Provide the (X, Y) coordinate of the cell's center where the given text is located.  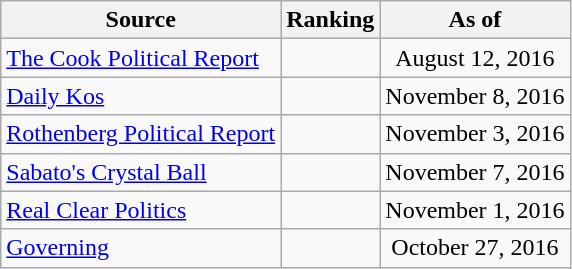
Governing (141, 248)
Ranking (330, 20)
Sabato's Crystal Ball (141, 172)
November 8, 2016 (475, 96)
October 27, 2016 (475, 248)
As of (475, 20)
Real Clear Politics (141, 210)
November 7, 2016 (475, 172)
The Cook Political Report (141, 58)
Daily Kos (141, 96)
August 12, 2016 (475, 58)
November 3, 2016 (475, 134)
November 1, 2016 (475, 210)
Rothenberg Political Report (141, 134)
Source (141, 20)
